Pinpoint the cell where the given text exists, returning its (X, Y) midpoint coordinate. 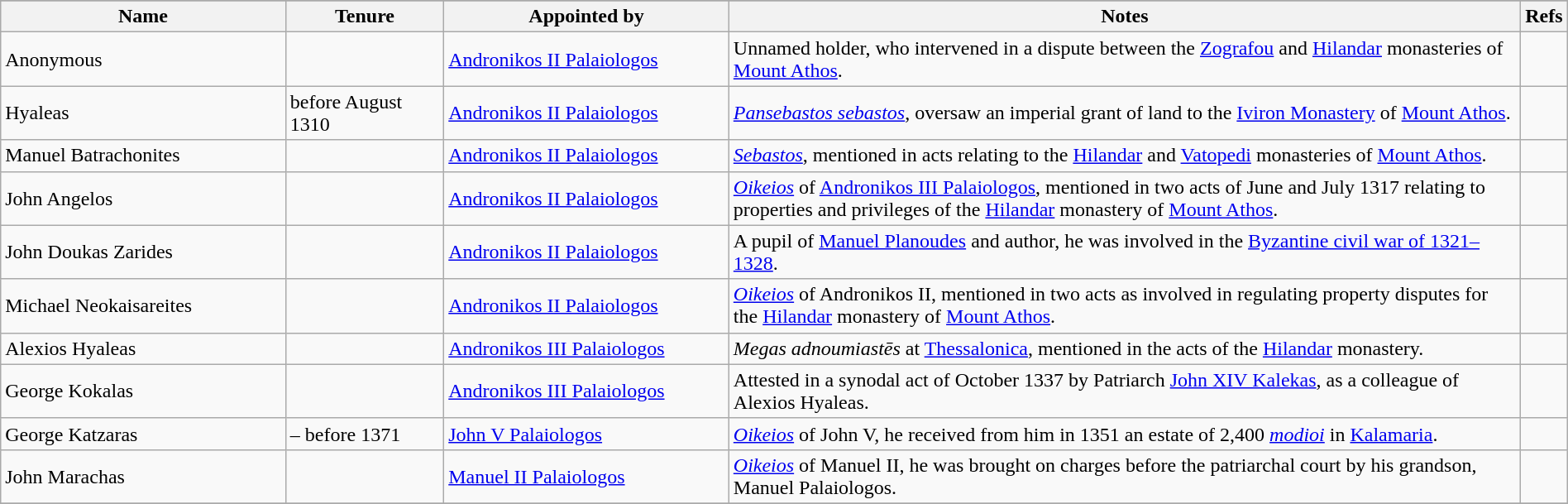
Name (144, 17)
Sebastos, mentioned in acts relating to the Hilandar and Vatopedi monasteries of Mount Athos. (1125, 156)
Megas adnoumiastēs at Thessalonica, mentioned in the acts of the Hilandar monastery. (1125, 348)
Manuel II Palaiologos (587, 477)
A pupil of Manuel Planoudes and author, he was involved in the Byzantine civil war of 1321–1328. (1125, 252)
Pansebastos sebastos, oversaw an imperial grant of land to the Iviron Monastery of Mount Athos. (1125, 113)
John Angelos (144, 199)
Notes (1125, 17)
Anonymous (144, 60)
Oikeios of Manuel II, he was brought on charges before the patriarchal court by his grandson, Manuel Palaiologos. (1125, 477)
Manuel Batrachonites (144, 156)
Refs (1543, 17)
Alexios Hyaleas (144, 348)
George Katzaras (144, 434)
Appointed by (587, 17)
Attested in a synodal act of October 1337 by Patriarch John XIV Kalekas, as a colleague of Alexios Hyaleas. (1125, 391)
John V Palaiologos (587, 434)
Michael Neokaisareites (144, 306)
George Kokalas (144, 391)
Hyaleas (144, 113)
John Marachas (144, 477)
Tenure (364, 17)
Unnamed holder, who intervened in a dispute between the Zografou and Hilandar monasteries of Mount Athos. (1125, 60)
John Doukas Zarides (144, 252)
Oikeios of Andronikos II, mentioned in two acts as involved in regulating property disputes for the Hilandar monastery of Mount Athos. (1125, 306)
– before 1371 (364, 434)
before August 1310 (364, 113)
Oikeios of John V, he received from him in 1351 an estate of 2,400 modioi in Kalamaria. (1125, 434)
